Pinpoint the cell where the given text exists, returning its [X, Y] midpoint coordinate. 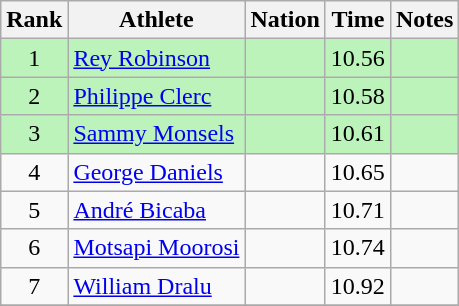
Rey Robinson [156, 58]
10.56 [358, 58]
6 [34, 248]
3 [34, 134]
10.65 [358, 172]
Nation [285, 20]
7 [34, 286]
Time [358, 20]
10.74 [358, 248]
10.58 [358, 96]
Motsapi Moorosi [156, 248]
Sammy Monsels [156, 134]
George Daniels [156, 172]
2 [34, 96]
Rank [34, 20]
André Bicaba [156, 210]
10.92 [358, 286]
4 [34, 172]
10.71 [358, 210]
Athlete [156, 20]
Notes [424, 20]
10.61 [358, 134]
5 [34, 210]
William Dralu [156, 286]
Philippe Clerc [156, 96]
1 [34, 58]
